Pinpoint the cell where the given text exists, returning its [x, y] midpoint coordinate. 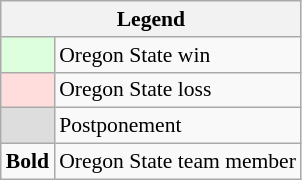
Postponement [178, 126]
Oregon State loss [178, 90]
Legend [151, 19]
Oregon State team member [178, 162]
Bold [28, 162]
Oregon State win [178, 55]
